Output the [X, Y] coordinate of the center of the cell containing the given text.  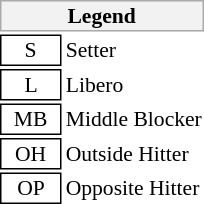
MB [30, 120]
OH [30, 154]
Opposite Hitter [134, 188]
Setter [134, 50]
Outside Hitter [134, 154]
S [30, 50]
Libero [134, 85]
Middle Blocker [134, 120]
Legend [102, 16]
OP [30, 188]
L [30, 85]
